Identify which cell holds the provided text, then report its [X, Y] central coordinate. 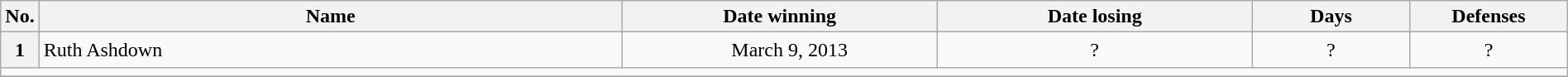
Date losing [1095, 17]
Days [1331, 17]
Ruth Ashdown [331, 50]
No. [20, 17]
Name [331, 17]
1 [20, 50]
March 9, 2013 [779, 50]
Date winning [779, 17]
Defenses [1489, 17]
